For the text-containing cell, return its midpoint in [x, y] coordinate format. 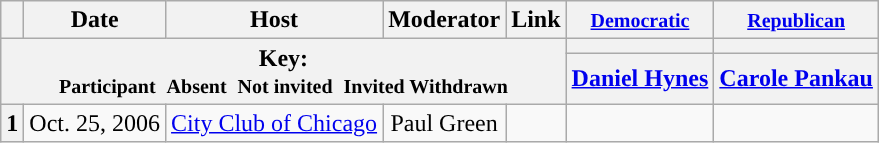
Date [95, 20]
Democratic [640, 20]
Host [274, 20]
Key: Participant Absent Not invited Invited Withdrawn [284, 72]
Republican [796, 20]
Carole Pankau [796, 78]
Link [536, 20]
City Club of Chicago [274, 123]
Oct. 25, 2006 [95, 123]
Moderator [444, 20]
Paul Green [444, 123]
Daniel Hynes [640, 78]
1 [12, 123]
